Capture the cell that displays the provided text and extract its [x, y] central coordinate. 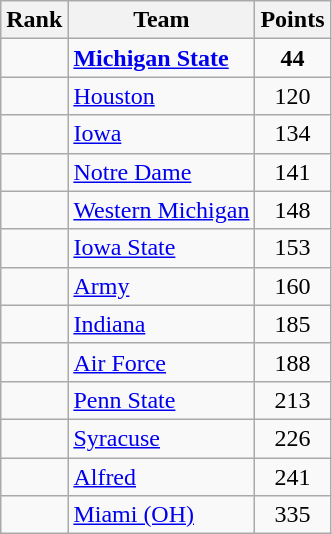
241 [292, 477]
Iowa State [162, 248]
Team [162, 20]
Houston [162, 96]
Air Force [162, 362]
120 [292, 96]
Indiana [162, 324]
226 [292, 438]
185 [292, 324]
Rank [34, 20]
Points [292, 20]
Alfred [162, 477]
148 [292, 210]
Miami (OH) [162, 515]
Iowa [162, 134]
134 [292, 134]
Penn State [162, 400]
Syracuse [162, 438]
153 [292, 248]
Michigan State [162, 58]
160 [292, 286]
213 [292, 400]
44 [292, 58]
Army [162, 286]
335 [292, 515]
Notre Dame [162, 172]
Western Michigan [162, 210]
188 [292, 362]
141 [292, 172]
